Pinpoint the cell where the given text exists, returning its (x, y) midpoint coordinate. 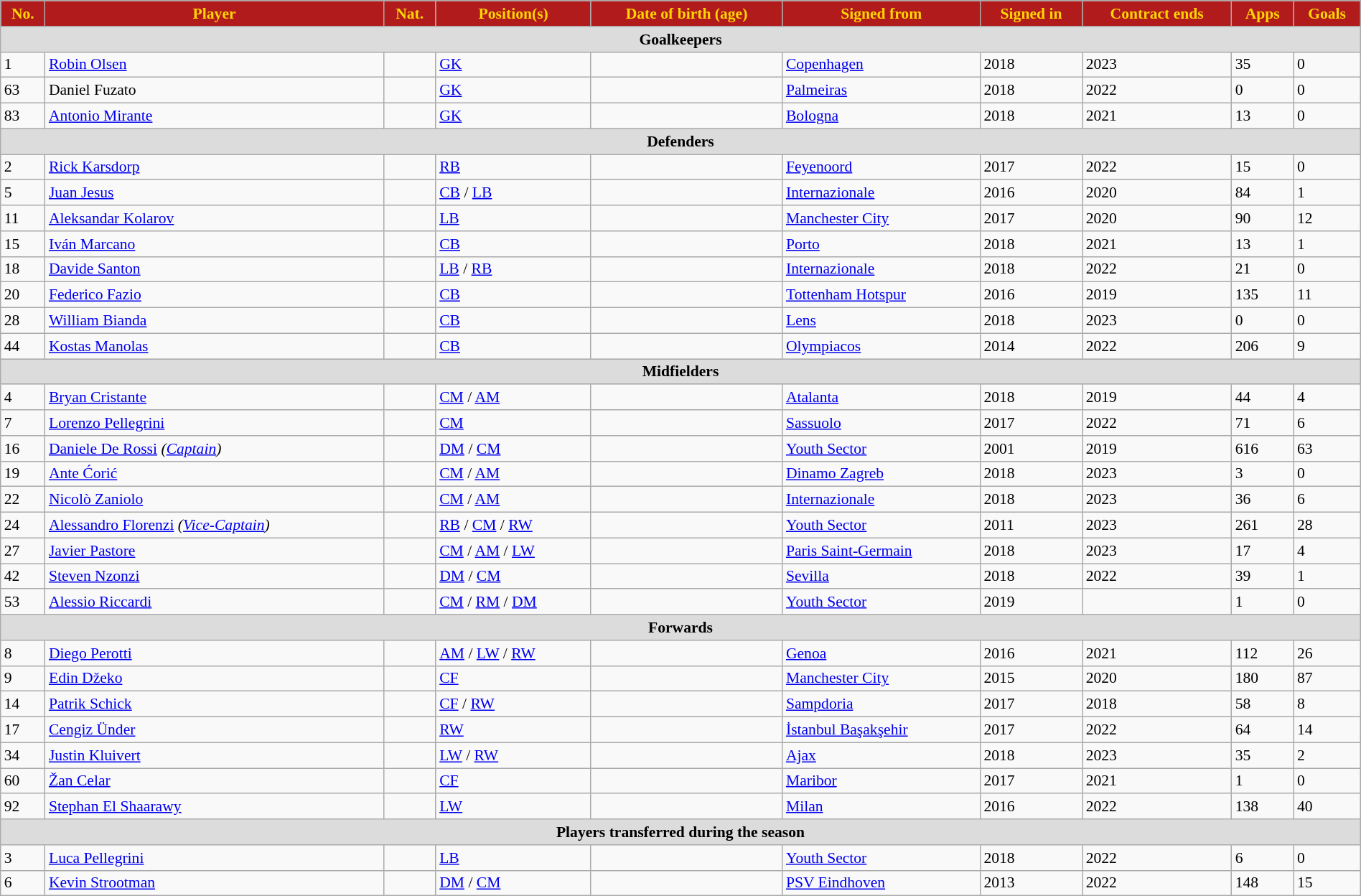
58 (1263, 704)
2013 (1031, 883)
Signed in (1031, 14)
Patrik Schick (214, 704)
CF / RW (513, 704)
53 (23, 602)
34 (23, 755)
Player (214, 14)
64 (1263, 730)
Sassuolo (881, 423)
Players transferred during the season (680, 832)
Bryan Cristante (214, 398)
Apps (1263, 14)
Porto (881, 244)
LW / RW (513, 755)
Lorenzo Pellegrini (214, 423)
112 (1263, 653)
19 (23, 474)
Feyenoord (881, 167)
7 (23, 423)
12 (1327, 218)
Sampdoria (881, 704)
16 (23, 449)
CB / LB (513, 193)
AM / LW / RW (513, 653)
Rick Karsdorp (214, 167)
39 (1263, 577)
42 (23, 577)
2014 (1031, 346)
Forwards (680, 627)
PSV Eindhoven (881, 883)
261 (1263, 526)
Bologna (881, 116)
Iván Marcano (214, 244)
Justin Kluivert (214, 755)
William Bianda (214, 321)
No. (23, 14)
Sevilla (881, 577)
LW (513, 807)
CM / AM / LW (513, 551)
Goalkeepers (680, 39)
Milan (881, 807)
84 (1263, 193)
90 (1263, 218)
180 (1263, 678)
138 (1263, 807)
Olympiacos (881, 346)
Steven Nzonzi (214, 577)
Position(s) (513, 14)
83 (23, 116)
Defenders (680, 141)
Daniele De Rossi (Captain) (214, 449)
Robin Olsen (214, 65)
21 (1263, 269)
CM (513, 423)
Žan Celar (214, 781)
İstanbul Başakşehir (881, 730)
27 (23, 551)
Genoa (881, 653)
Goals (1327, 14)
CM / RM / DM (513, 602)
5 (23, 193)
87 (1327, 678)
71 (1263, 423)
Juan Jesus (214, 193)
22 (23, 500)
2001 (1031, 449)
Ante Ćorić (214, 474)
Edin Džeko (214, 678)
206 (1263, 346)
Paris Saint-Germain (881, 551)
Daniel Fuzato (214, 90)
Federico Fazio (214, 295)
Date of birth (age) (686, 14)
RB / CM / RW (513, 526)
92 (23, 807)
Diego Perotti (214, 653)
Davide Santon (214, 269)
148 (1263, 883)
Palmeiras (881, 90)
Antonio Mirante (214, 116)
2011 (1031, 526)
Ajax (881, 755)
Maribor (881, 781)
Nat. (409, 14)
Copenhagen (881, 65)
Contract ends (1157, 14)
2015 (1031, 678)
Signed from (881, 14)
Kevin Strootman (214, 883)
24 (23, 526)
Luca Pellegrini (214, 858)
Alessandro Florenzi (Vice-Captain) (214, 526)
Javier Pastore (214, 551)
26 (1327, 653)
Stephan El Shaarawy (214, 807)
135 (1263, 295)
Midfielders (680, 372)
Nicolò Zaniolo (214, 500)
Tottenham Hotspur (881, 295)
20 (23, 295)
Cengiz Ünder (214, 730)
60 (23, 781)
40 (1327, 807)
Kostas Manolas (214, 346)
Atalanta (881, 398)
LB / RB (513, 269)
36 (1263, 500)
18 (23, 269)
616 (1263, 449)
Aleksandar Kolarov (214, 218)
Alessio Riccardi (214, 602)
Lens (881, 321)
RW (513, 730)
RB (513, 167)
Dinamo Zagreb (881, 474)
